For the text-containing cell, return its midpoint in (X, Y) coordinate format. 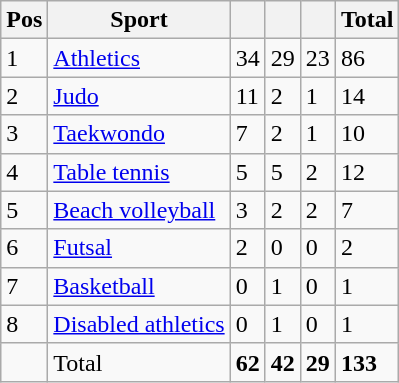
4 (24, 172)
62 (248, 362)
Basketball (139, 286)
23 (318, 58)
6 (24, 248)
Pos (24, 20)
Sport (139, 20)
11 (248, 96)
42 (282, 362)
12 (367, 172)
Table tennis (139, 172)
10 (367, 134)
Taekwondo (139, 134)
8 (24, 324)
Futsal (139, 248)
86 (367, 58)
Athletics (139, 58)
Beach volleyball (139, 210)
133 (367, 362)
14 (367, 96)
Judo (139, 96)
34 (248, 58)
Disabled athletics (139, 324)
